Identify which cell holds the provided text, then report its [X, Y] central coordinate. 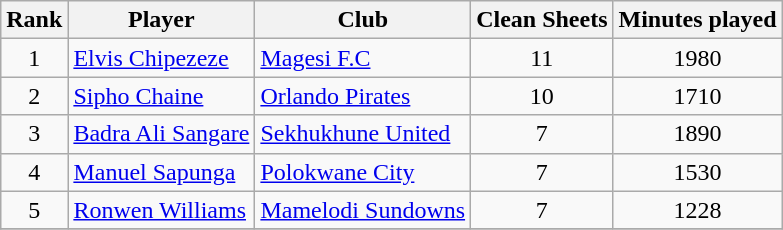
1 [34, 58]
2 [34, 96]
1890 [698, 134]
1530 [698, 172]
Orlando Pirates [363, 96]
Mamelodi Sundowns [363, 210]
Badra Ali Sangare [162, 134]
Player [162, 20]
Sipho Chaine [162, 96]
Magesi F.C [363, 58]
Ronwen Williams [162, 210]
1228 [698, 210]
Manuel Sapunga [162, 172]
3 [34, 134]
Polokwane City [363, 172]
5 [34, 210]
1980 [698, 58]
Sekhukhune United [363, 134]
Rank [34, 20]
4 [34, 172]
Minutes played [698, 20]
Elvis Chipezeze [162, 58]
Club [363, 20]
1710 [698, 96]
10 [542, 96]
Clean Sheets [542, 20]
11 [542, 58]
